Locate the cell with the specified text and output its [X, Y] center coordinate. 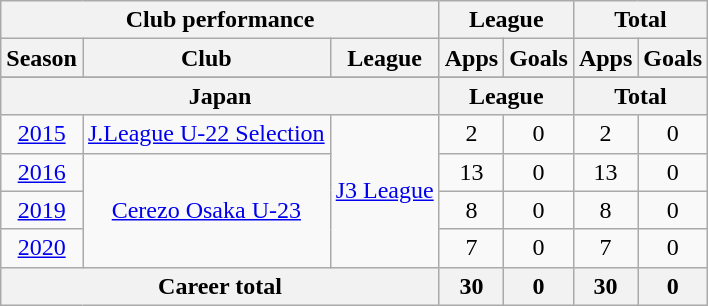
Japan [220, 96]
J3 League [384, 191]
J.League U-22 Selection [206, 134]
2016 [42, 172]
2019 [42, 210]
Season [42, 58]
Club performance [220, 20]
Career total [220, 286]
Club [206, 58]
2020 [42, 248]
Cerezo Osaka U-23 [206, 210]
2015 [42, 134]
